Capture the cell that displays the provided text and extract its [X, Y] central coordinate. 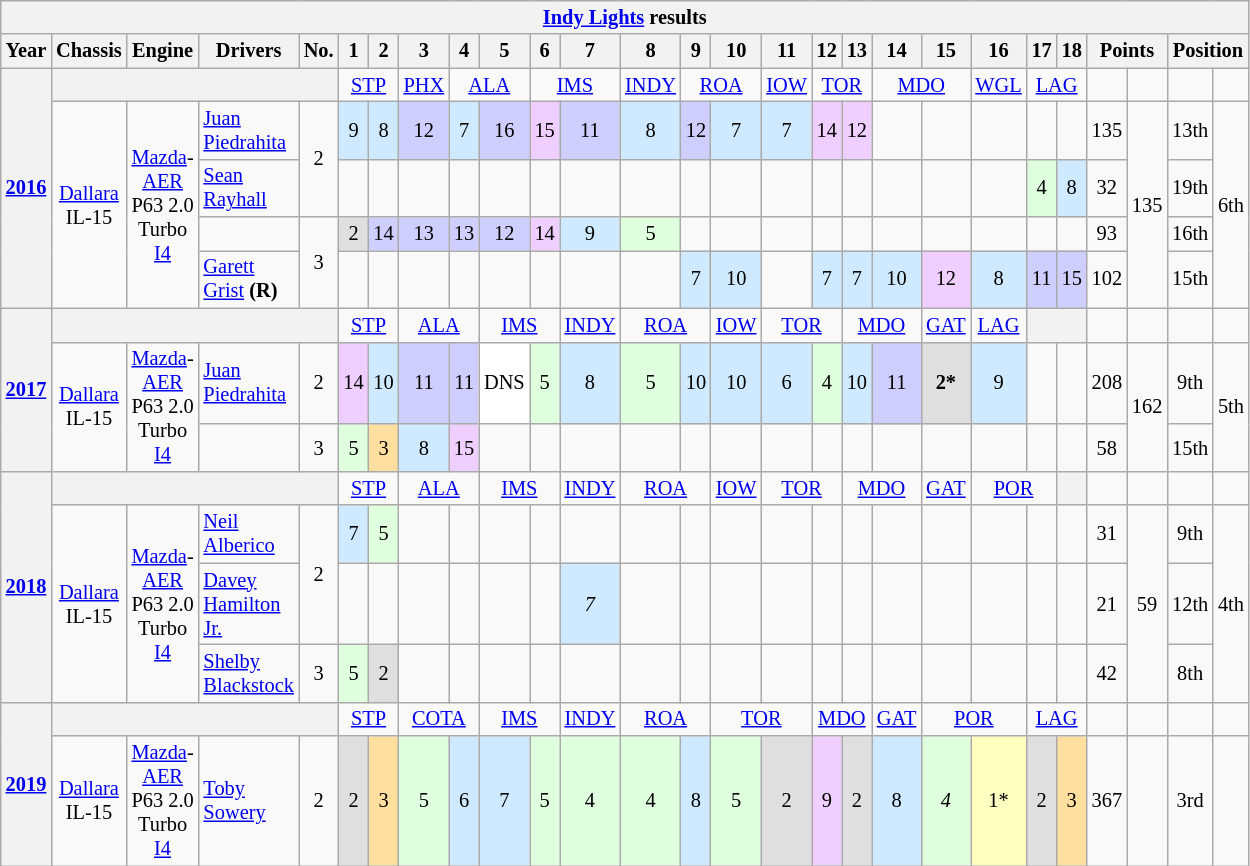
Indy Lights results [625, 17]
Chassis [88, 51]
1* [998, 801]
12th [1190, 604]
42 [1107, 673]
No. [319, 51]
102 [1107, 279]
4th [1231, 604]
Davey Hamilton Jr. [249, 604]
Neil Alberico [249, 534]
2017 [26, 390]
2* [946, 383]
Year [26, 51]
13th [1190, 130]
3rd [1190, 801]
Shelby Blackstock [249, 673]
Points [1127, 51]
6th [1231, 204]
2018 [26, 586]
Engine [163, 51]
162 [1147, 407]
5th [1231, 407]
Toby Sowery [249, 801]
Garett Grist (R) [249, 279]
367 [1107, 801]
18 [1072, 51]
COTA [440, 719]
Position [1208, 51]
32 [1107, 188]
Sean Rayhall [249, 188]
DNS [504, 383]
2016 [26, 188]
208 [1107, 383]
58 [1107, 447]
17 [1042, 51]
2019 [26, 784]
Drivers [249, 51]
8th [1190, 673]
21 [1107, 604]
31 [1107, 534]
93 [1107, 234]
PHX [424, 85]
WGL [998, 85]
59 [1147, 604]
19th [1190, 188]
1 [353, 51]
16th [1190, 234]
